Return [x, y] of the center of cell containing provided text 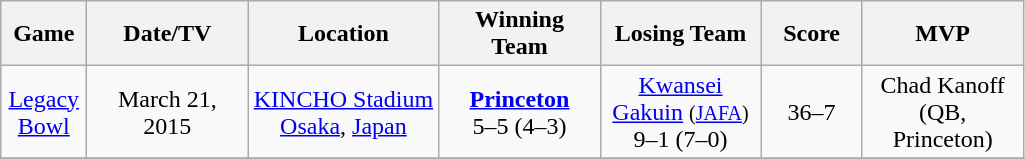
36–7 [812, 112]
Score [812, 34]
MVP [942, 34]
Chad Kanoff(QB, Princeton) [942, 112]
Princeton5–5 (4–3) [520, 112]
Winning Team [520, 34]
March 21, 2015 [168, 112]
Legacy Bowl [44, 112]
KINCHO StadiumOsaka, Japan [344, 112]
Losing Team [680, 34]
Location [344, 34]
Kwansei Gakuin (JAFA)9–1 (7–0) [680, 112]
Date/TV [168, 34]
Game [44, 34]
